Pinpoint the cell where the given text exists, returning its (X, Y) midpoint coordinate. 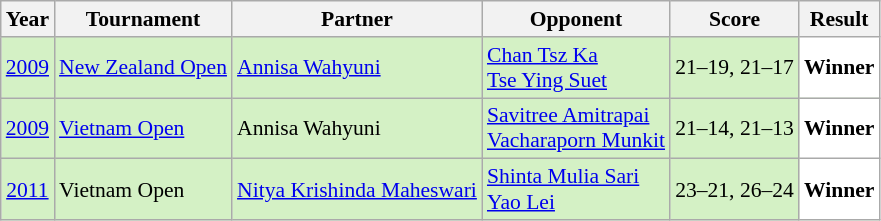
Opponent (576, 19)
Result (840, 19)
Partner (357, 19)
Chan Tsz Ka Tse Ying Suet (576, 68)
21–14, 21–13 (734, 128)
21–19, 21–17 (734, 68)
New Zealand Open (143, 68)
Score (734, 19)
2011 (28, 190)
Savitree Amitrapai Vacharaporn Munkit (576, 128)
Year (28, 19)
Shinta Mulia Sari Yao Lei (576, 190)
Tournament (143, 19)
Nitya Krishinda Maheswari (357, 190)
23–21, 26–24 (734, 190)
